Capture the cell that displays the provided text and extract its (x, y) central coordinate. 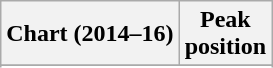
Peakposition (225, 34)
Chart (2014–16) (90, 34)
